Return the (x, y) coordinate for the center point of the cell that contains the specified text.  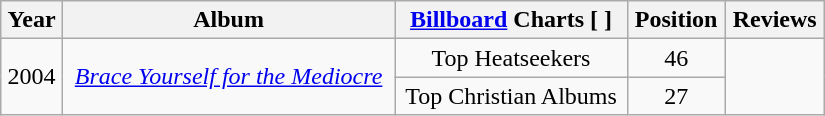
Top Heatseekers (511, 58)
Position (676, 20)
Top Christian Albums (511, 96)
2004 (32, 77)
46 (676, 58)
Reviews (774, 20)
Billboard Charts [ ] (511, 20)
27 (676, 96)
Year (32, 20)
Brace Yourself for the Mediocre (228, 77)
Album (228, 20)
